Output the [x, y] coordinate of the center of the cell containing the given text.  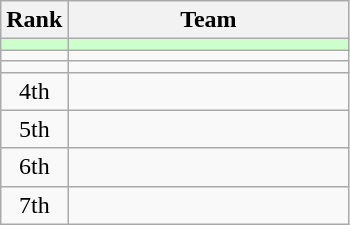
Team [208, 20]
4th [34, 91]
6th [34, 167]
7th [34, 205]
Rank [34, 20]
5th [34, 129]
